Search for the cell housing the specified text and yield its [X, Y] center coordinate. 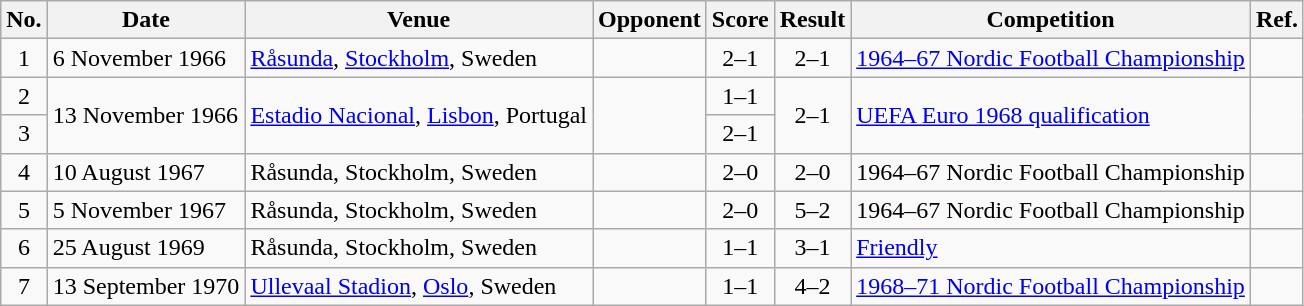
25 August 1969 [146, 248]
2 [24, 96]
5 [24, 210]
3–1 [812, 248]
Venue [419, 20]
7 [24, 286]
Date [146, 20]
Ref. [1276, 20]
13 November 1966 [146, 115]
Ullevaal Stadion, Oslo, Sweden [419, 286]
6 November 1966 [146, 58]
4 [24, 172]
Result [812, 20]
1 [24, 58]
1968–71 Nordic Football Championship [1051, 286]
Opponent [650, 20]
Score [740, 20]
6 [24, 248]
UEFA Euro 1968 qualification [1051, 115]
Friendly [1051, 248]
4–2 [812, 286]
10 August 1967 [146, 172]
Estadio Nacional, Lisbon, Portugal [419, 115]
No. [24, 20]
3 [24, 134]
5–2 [812, 210]
Competition [1051, 20]
5 November 1967 [146, 210]
13 September 1970 [146, 286]
